Find where the given text appears and provide that cell's center as [x, y] coordinate. 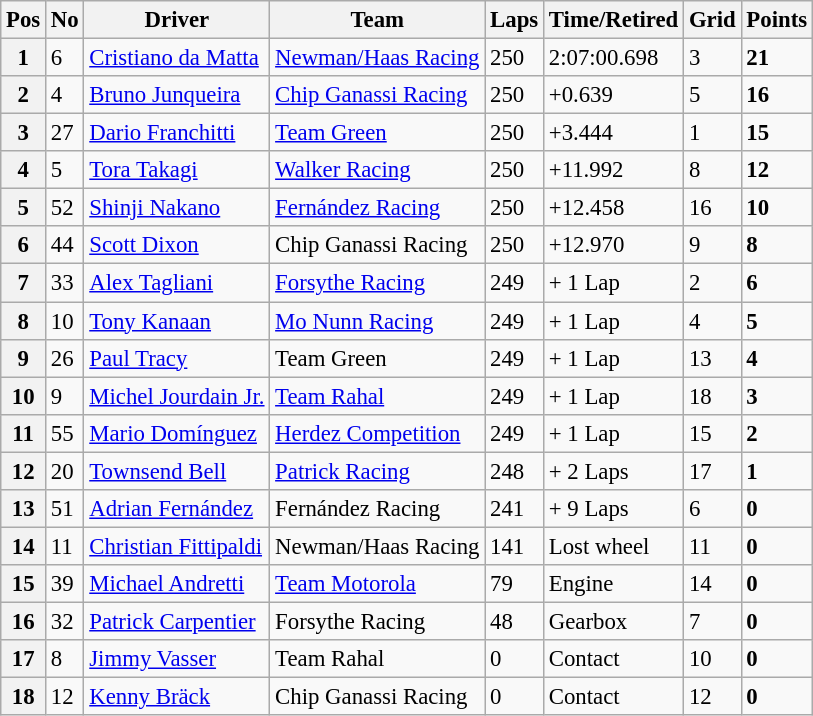
+ 2 Laps [613, 471]
Dario Franchitti [177, 133]
Points [776, 20]
Kenny Bräck [177, 697]
32 [65, 621]
2:07:00.698 [613, 58]
Bruno Junqueira [177, 95]
Tony Kanaan [177, 321]
21 [776, 58]
Time/Retired [613, 20]
+12.458 [613, 208]
Driver [177, 20]
+11.992 [613, 170]
44 [65, 245]
Lost wheel [613, 546]
+12.970 [613, 245]
Laps [514, 20]
Mario Domínguez [177, 433]
Team Motorola [378, 584]
20 [65, 471]
Engine [613, 584]
Mo Nunn Racing [378, 321]
Cristiano da Matta [177, 58]
Patrick Carpentier [177, 621]
Grid [712, 20]
26 [65, 358]
241 [514, 509]
Michael Andretti [177, 584]
33 [65, 283]
Michel Jourdain Jr. [177, 396]
Paul Tracy [177, 358]
141 [514, 546]
Jimmy Vasser [177, 659]
+3.444 [613, 133]
52 [65, 208]
+ 9 Laps [613, 509]
Scott Dixon [177, 245]
51 [65, 509]
248 [514, 471]
55 [65, 433]
48 [514, 621]
Pos [24, 20]
Gearbox [613, 621]
Herdez Competition [378, 433]
27 [65, 133]
No [65, 20]
Christian Fittipaldi [177, 546]
Patrick Racing [378, 471]
+0.639 [613, 95]
Shinji Nakano [177, 208]
Alex Tagliani [177, 283]
Tora Takagi [177, 170]
Team [378, 20]
Townsend Bell [177, 471]
39 [65, 584]
Walker Racing [378, 170]
79 [514, 584]
Adrian Fernández [177, 509]
